Extract the (X, Y) coordinate from the center of the cell holding the provided text.  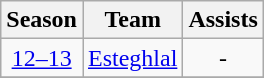
Esteghlal (132, 58)
Season (42, 20)
- (223, 58)
Assists (223, 20)
Team (132, 20)
12–13 (42, 58)
